From the cell containing the given text, extract its center point as [X, Y] coordinate. 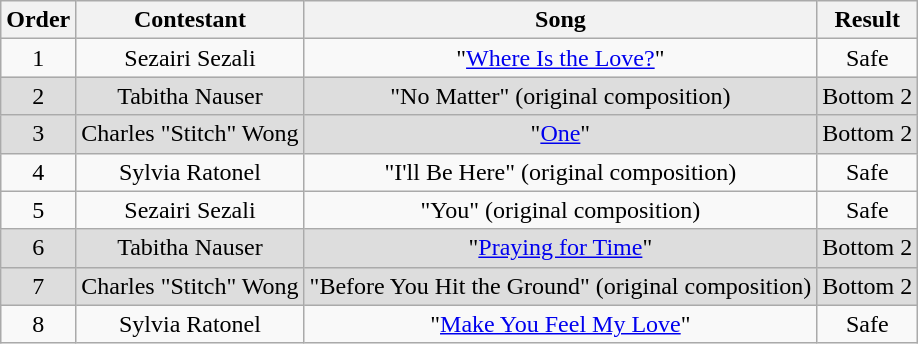
Contestant [190, 20]
Result [868, 20]
"I'll Be Here" (original composition) [560, 172]
8 [38, 324]
"Praying for Time" [560, 248]
2 [38, 96]
"No Matter" (original composition) [560, 96]
3 [38, 134]
4 [38, 172]
6 [38, 248]
5 [38, 210]
"One" [560, 134]
"You" (original composition) [560, 210]
1 [38, 58]
"Where Is the Love?" [560, 58]
"Make You Feel My Love" [560, 324]
Order [38, 20]
Song [560, 20]
7 [38, 286]
"Before You Hit the Ground" (original composition) [560, 286]
